Output the (X, Y) coordinate of the center of the cell containing the given text.  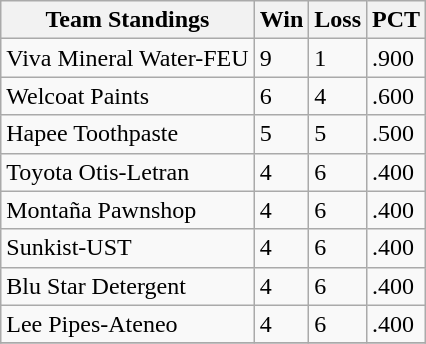
Viva Mineral Water-FEU (128, 58)
Hapee Toothpaste (128, 134)
.600 (396, 96)
Toyota Otis-Letran (128, 172)
Lee Pipes-Ateneo (128, 324)
9 (282, 58)
Montaña Pawnshop (128, 210)
1 (338, 58)
.500 (396, 134)
Blu Star Detergent (128, 286)
.900 (396, 58)
Team Standings (128, 20)
Win (282, 20)
PCT (396, 20)
Sunkist-UST (128, 248)
Welcoat Paints (128, 96)
Loss (338, 20)
